Determine the [X, Y] coordinate at the center of the cell enclosing the given text.  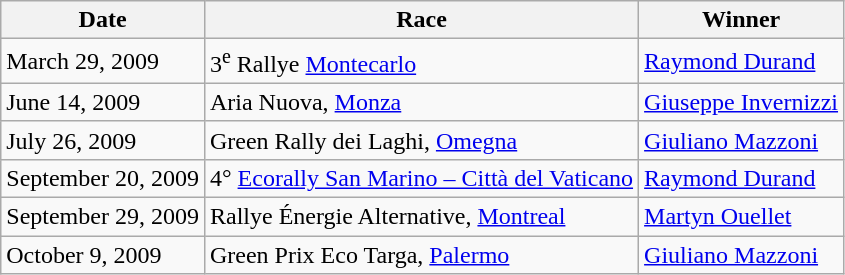
Date [103, 20]
4° Ecorally San Marino – Città del Vaticano [421, 178]
September 20, 2009 [103, 178]
Rallye Énergie Alternative, Montreal [421, 217]
October 9, 2009 [103, 255]
Green Prix Eco Targa, Palermo [421, 255]
Aria Nuova, Monza [421, 102]
Green Rally dei Laghi, Omegna [421, 140]
March 29, 2009 [103, 62]
Martyn Ouellet [742, 217]
June 14, 2009 [103, 102]
Giuseppe Invernizzi [742, 102]
July 26, 2009 [103, 140]
Winner [742, 20]
September 29, 2009 [103, 217]
3e Rallye Montecarlo [421, 62]
Race [421, 20]
